Scan for the cell matching the given text and deliver its [x, y] coordinate at center. 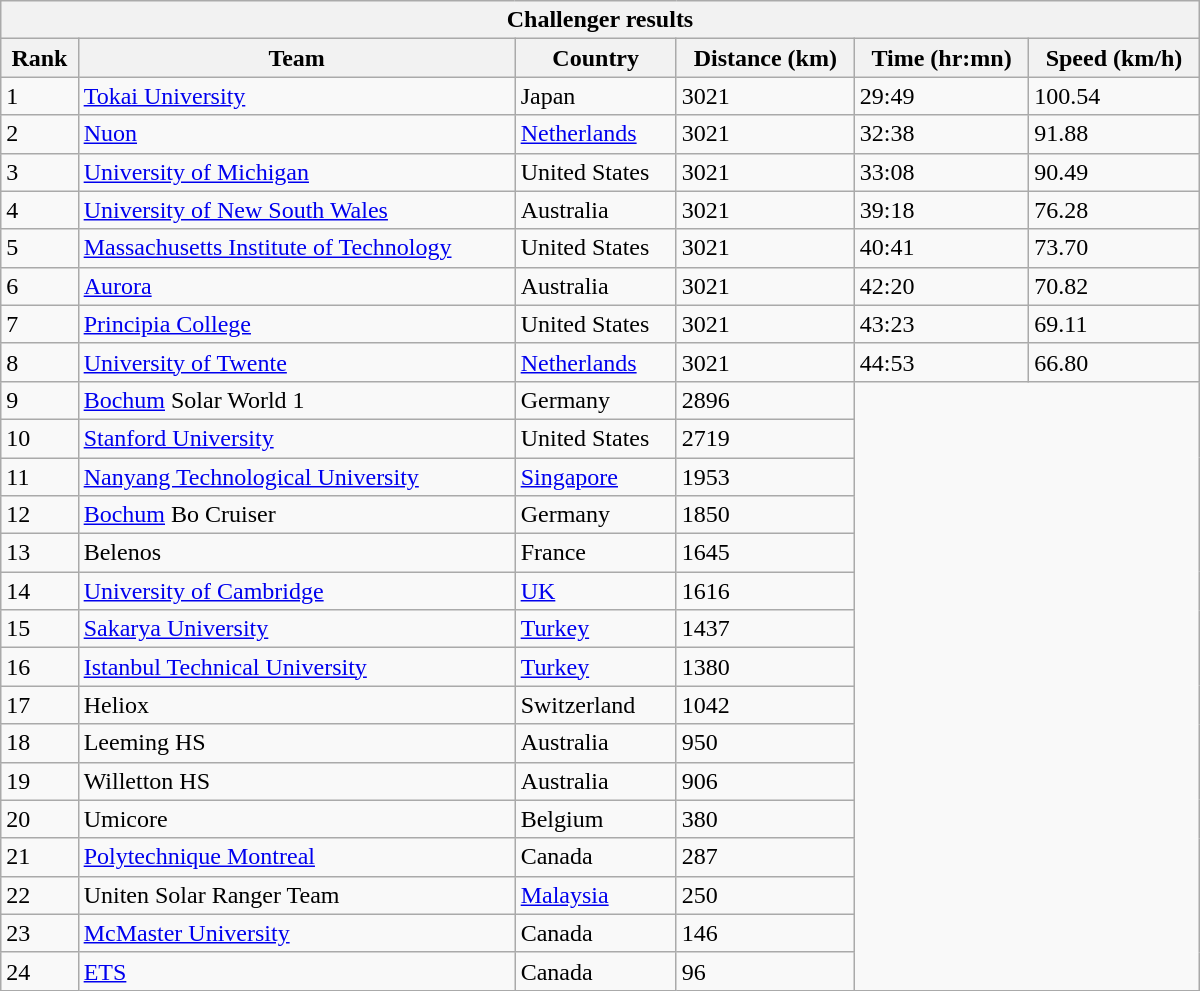
4 [40, 210]
42:20 [941, 286]
91.88 [1114, 134]
Massachusetts Institute of Technology [296, 248]
20 [40, 819]
19 [40, 781]
Stanford University [296, 438]
70.82 [1114, 286]
Belenos [296, 553]
380 [765, 819]
1850 [765, 515]
Nanyang Technological University [296, 477]
Polytechnique Montreal [296, 857]
Bochum Bo Cruiser [296, 515]
33:08 [941, 172]
250 [765, 895]
Principia College [296, 324]
13 [40, 553]
11 [40, 477]
1953 [765, 477]
Time (hr:mn) [941, 58]
6 [40, 286]
Willetton HS [296, 781]
40:41 [941, 248]
906 [765, 781]
21 [40, 857]
1042 [765, 705]
90.49 [1114, 172]
1645 [765, 553]
Country [596, 58]
Japan [596, 96]
39:18 [941, 210]
16 [40, 667]
Aurora [296, 286]
University of New South Wales [296, 210]
1 [40, 96]
Malaysia [596, 895]
1437 [765, 629]
2 [40, 134]
Umicore [296, 819]
Belgium [596, 819]
McMaster University [296, 933]
Singapore [596, 477]
10 [40, 438]
Speed (km/h) [1114, 58]
Istanbul Technical University [296, 667]
Heliox [296, 705]
69.11 [1114, 324]
287 [765, 857]
18 [40, 743]
29:49 [941, 96]
UK [596, 591]
32:38 [941, 134]
66.80 [1114, 362]
University of Cambridge [296, 591]
Rank [40, 58]
9 [40, 400]
Switzerland [596, 705]
76.28 [1114, 210]
146 [765, 933]
7 [40, 324]
100.54 [1114, 96]
5 [40, 248]
Uniten Solar Ranger Team [296, 895]
15 [40, 629]
12 [40, 515]
Team [296, 58]
University of Twente [296, 362]
950 [765, 743]
8 [40, 362]
Sakarya University [296, 629]
44:53 [941, 362]
2896 [765, 400]
University of Michigan [296, 172]
Distance (km) [765, 58]
1380 [765, 667]
17 [40, 705]
France [596, 553]
Challenger results [600, 20]
3 [40, 172]
73.70 [1114, 248]
22 [40, 895]
1616 [765, 591]
2719 [765, 438]
14 [40, 591]
Leeming HS [296, 743]
96 [765, 971]
Tokai University [296, 96]
Nuon [296, 134]
Bochum Solar World 1 [296, 400]
ETS [296, 971]
23 [40, 933]
43:23 [941, 324]
24 [40, 971]
